Find where the given text appears and provide that cell's center as (x, y) coordinate. 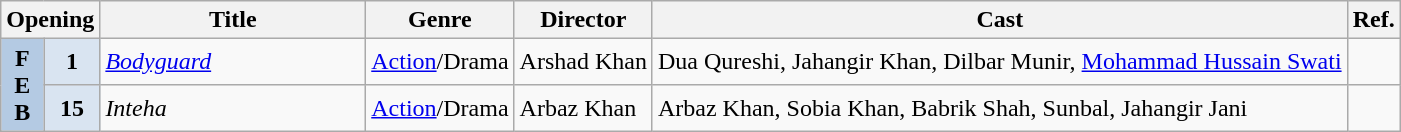
Arbaz Khan (583, 108)
Bodyguard (233, 62)
Ref. (1374, 20)
Title (233, 20)
Arshad Khan (583, 62)
Opening (50, 20)
1 (72, 62)
Director (583, 20)
FEB (22, 85)
Genre (440, 20)
Dua Qureshi, Jahangir Khan, Dilbar Munir, Mohammad Hussain Swati (1000, 62)
Inteha (233, 108)
15 (72, 108)
Arbaz Khan, Sobia Khan, Babrik Shah, Sunbal, Jahangir Jani (1000, 108)
Cast (1000, 20)
